Extract the [X, Y] coordinate from the center of the cell holding the provided text.  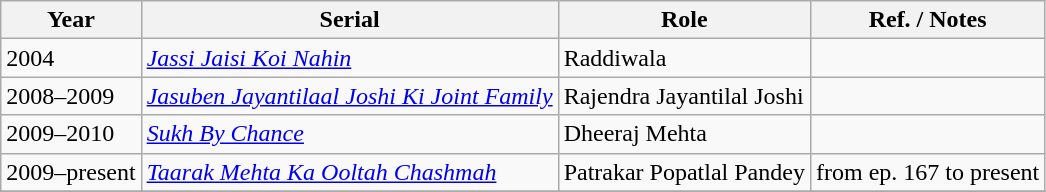
Year [71, 20]
Role [684, 20]
Jassi Jaisi Koi Nahin [350, 58]
Patrakar Popatlal Pandey [684, 172]
Raddiwala [684, 58]
2004 [71, 58]
Jasuben Jayantilaal Joshi Ki Joint Family [350, 96]
2008–2009 [71, 96]
2009–2010 [71, 134]
Taarak Mehta Ka Ooltah Chashmah [350, 172]
Rajendra Jayantilal Joshi [684, 96]
Ref. / Notes [927, 20]
Sukh By Chance [350, 134]
Serial [350, 20]
from ep. 167 to present [927, 172]
Dheeraj Mehta [684, 134]
2009–present [71, 172]
